Detect which cell encompasses the target text, then output its (X, Y) center coordinate. 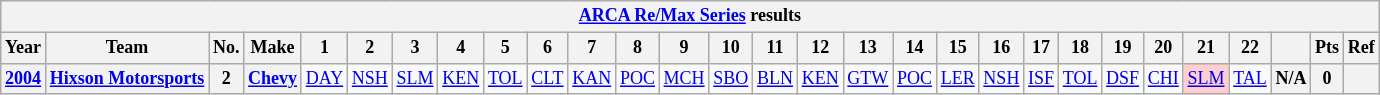
19 (1123, 48)
7 (592, 48)
8 (638, 48)
1 (324, 48)
BLN (776, 78)
TAL (1250, 78)
DAY (324, 78)
9 (684, 48)
N/A (1291, 78)
Hixson Motorsports (126, 78)
Pts (1328, 48)
12 (820, 48)
Make (273, 48)
10 (731, 48)
No. (226, 48)
SBO (731, 78)
5 (506, 48)
14 (915, 48)
ISF (1042, 78)
ARCA Re/Max Series results (690, 16)
0 (1328, 78)
Ref (1361, 48)
11 (776, 48)
4 (461, 48)
CLT (548, 78)
20 (1163, 48)
16 (1002, 48)
Team (126, 48)
MCH (684, 78)
Year (24, 48)
LER (958, 78)
13 (868, 48)
17 (1042, 48)
3 (415, 48)
15 (958, 48)
KAN (592, 78)
CHI (1163, 78)
GTW (868, 78)
18 (1080, 48)
21 (1206, 48)
2004 (24, 78)
DSF (1123, 78)
6 (548, 48)
22 (1250, 48)
Chevy (273, 78)
